Locate the cell with the specified text and output its (X, Y) center coordinate. 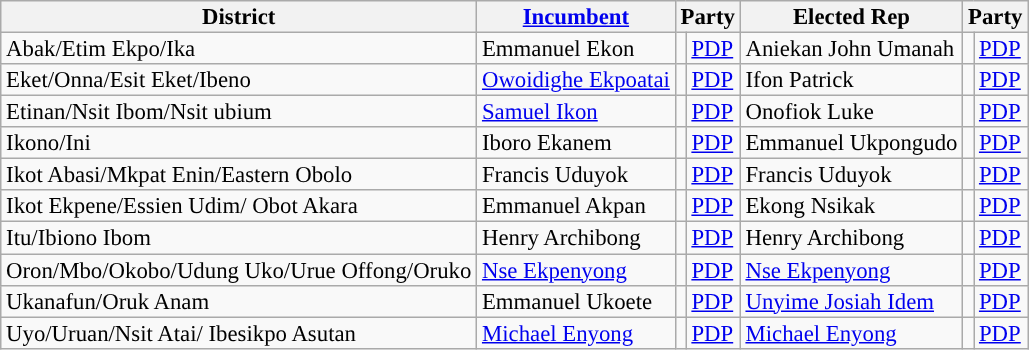
Emmanuel Ukoete (576, 301)
Oron/Mbo/Okobo/Udung Uko/Urue Offong/Oruko (239, 270)
Uyo/Uruan/Nsit Atai/ Ibesikpo Asutan (239, 333)
Emmanuel Ekon (576, 49)
District (239, 17)
Onofiok Luke (852, 112)
Eket/Onna/Esit Eket/Ibeno (239, 80)
Emmanuel Akpan (576, 206)
Aniekan John Umanah (852, 49)
Incumbent (576, 17)
Samuel Ikon (576, 112)
Ifon Patrick (852, 80)
Iboro Ekanem (576, 143)
Unyime Josiah Idem (852, 301)
Elected Rep (852, 17)
Emmanuel Ukpongudo (852, 143)
Ekong Nsikak (852, 206)
Etinan/Nsit Ibom/Nsit ubium (239, 112)
Ikono/Ini (239, 143)
Ukanafun/Oruk Anam (239, 301)
Itu/Ibiono Ibom (239, 238)
Ikot Ekpene/Essien Udim/ Obot Akara (239, 206)
Owoidighe Ekpoatai (576, 80)
Ikot Abasi/Mkpat Enin/Eastern Obolo (239, 175)
Abak/Etim Ekpo/Ika (239, 49)
